Find where the given text appears and provide that cell's center as (x, y) coordinate. 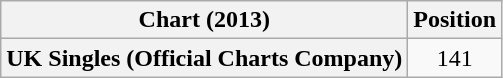
Chart (2013) (204, 20)
141 (455, 58)
Position (455, 20)
UK Singles (Official Charts Company) (204, 58)
